Locate the cell with the specified text and output its [X, Y] center coordinate. 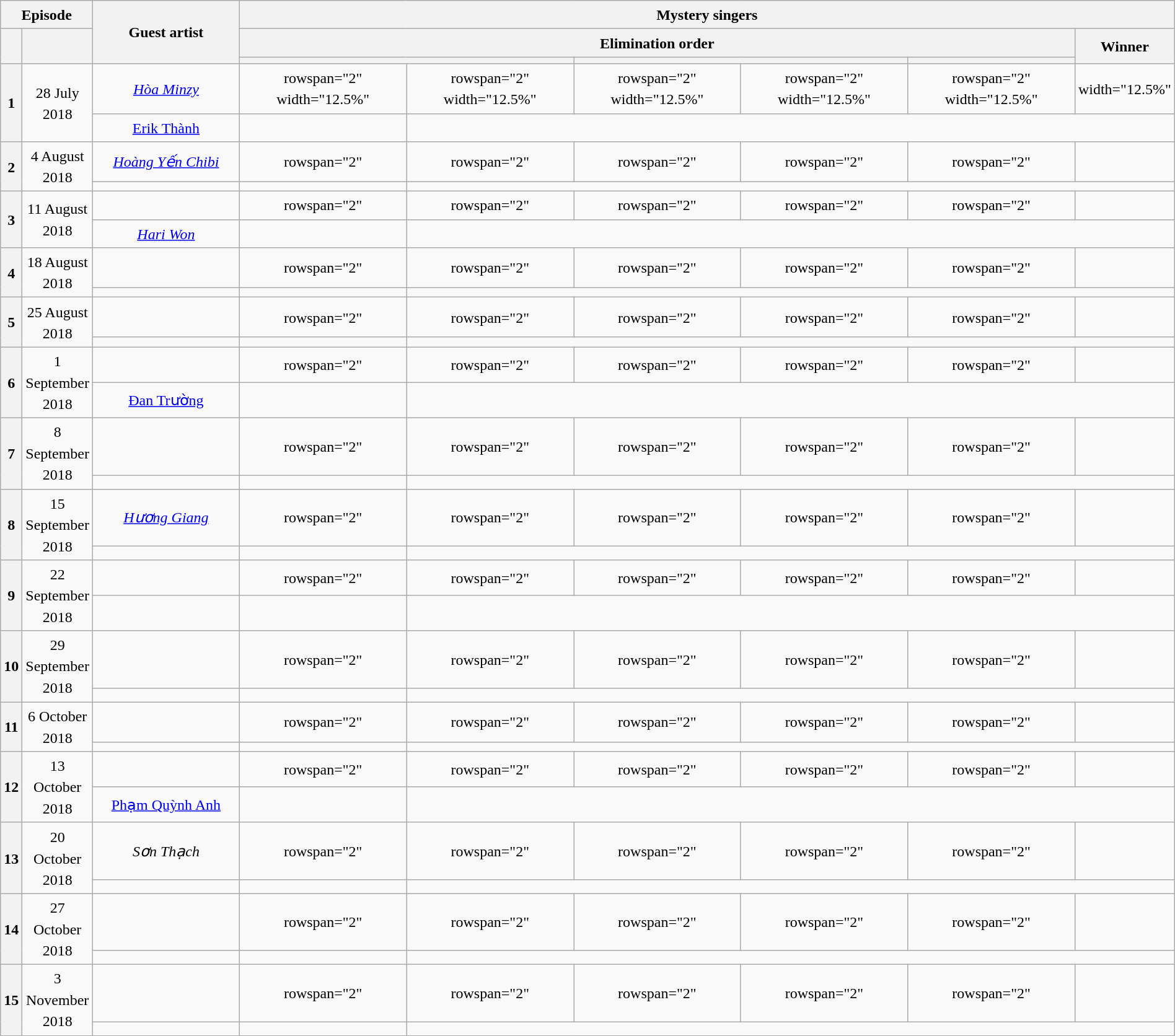
2 [11, 167]
13 [11, 858]
9 [11, 596]
28 July 2018 [58, 103]
18 August 2018 [58, 273]
Hoàng Yến Chibi [166, 162]
12 [11, 787]
Erik Thành [166, 128]
1 [11, 103]
15 [11, 1000]
Guest artist [166, 32]
1 September 2018 [58, 383]
Hương Giang [166, 517]
29 September 2018 [58, 667]
4 [11, 273]
Hari Won [166, 234]
Đan Trường [166, 400]
Episode [47, 15]
3 November 2018 [58, 1000]
15 September 2018 [58, 524]
Hòa Minzy [166, 89]
10 [11, 667]
Winner [1124, 46]
Sơn Thạch [166, 851]
11 [11, 727]
13 October 2018 [58, 787]
8 September 2018 [58, 454]
14 [11, 929]
27 October 2018 [58, 929]
5 [11, 322]
Phạm Quỳnh Anh [166, 804]
Elimination order [657, 43]
7 [11, 454]
20 October 2018 [58, 858]
3 [11, 219]
22 September 2018 [58, 596]
6 October 2018 [58, 727]
width="12.5%" [1124, 89]
Mystery singers [706, 15]
6 [11, 383]
25 August 2018 [58, 322]
4 August 2018 [58, 167]
8 [11, 524]
11 August 2018 [58, 219]
